Search for the cell housing the specified text and yield its [x, y] center coordinate. 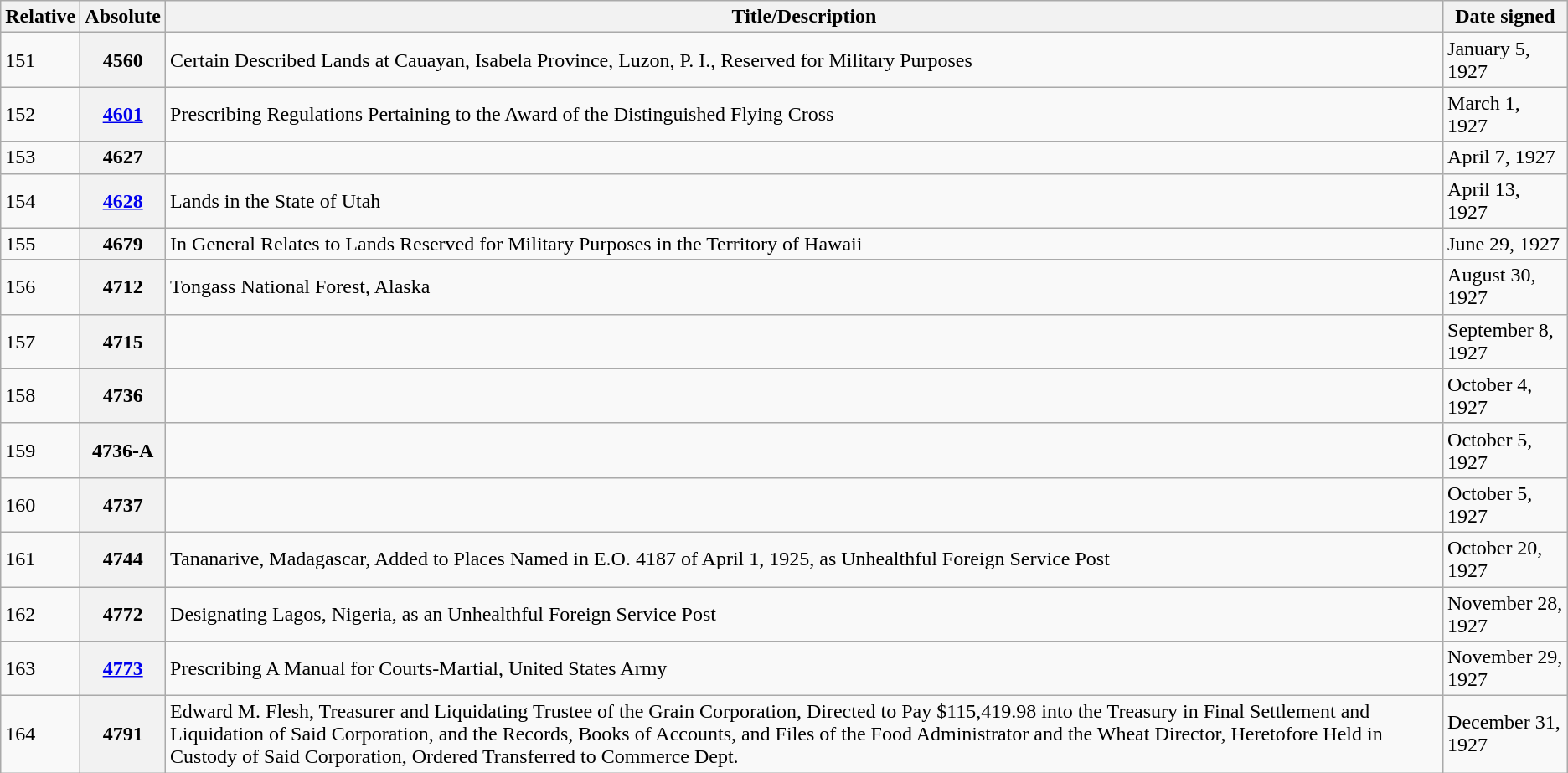
4601 [123, 114]
4679 [123, 244]
163 [40, 668]
4744 [123, 559]
January 5, 1927 [1506, 60]
Relative [40, 17]
Title/Description [804, 17]
4773 [123, 668]
155 [40, 244]
164 [40, 734]
Prescribing A Manual for Courts-Martial, United States Army [804, 668]
4628 [123, 201]
157 [40, 342]
4772 [123, 613]
4715 [123, 342]
159 [40, 451]
April 13, 1927 [1506, 201]
December 31, 1927 [1506, 734]
April 7, 1927 [1506, 157]
March 1, 1927 [1506, 114]
November 29, 1927 [1506, 668]
September 8, 1927 [1506, 342]
4736-A [123, 451]
In General Relates to Lands Reserved for Military Purposes in the Territory of Hawaii [804, 244]
Lands in the State of Utah [804, 201]
August 30, 1927 [1506, 286]
October 4, 1927 [1506, 395]
Certain Described Lands at Cauayan, Isabela Province, Luzon, P. I., Reserved for Military Purposes [804, 60]
Absolute [123, 17]
151 [40, 60]
November 28, 1927 [1506, 613]
June 29, 1927 [1506, 244]
158 [40, 395]
152 [40, 114]
Tananarive, Madagascar, Added to Places Named in E.O. 4187 of April 1, 1925, as Unhealthful Foreign Service Post [804, 559]
162 [40, 613]
4712 [123, 286]
Date signed [1506, 17]
4627 [123, 157]
160 [40, 504]
156 [40, 286]
Prescribing Regulations Pertaining to the Award of the Distinguished Flying Cross [804, 114]
153 [40, 157]
October 20, 1927 [1506, 559]
4560 [123, 60]
4736 [123, 395]
4737 [123, 504]
154 [40, 201]
Tongass National Forest, Alaska [804, 286]
161 [40, 559]
Designating Lagos, Nigeria, as an Unhealthful Foreign Service Post [804, 613]
4791 [123, 734]
